Capture the cell that displays the provided text and extract its (x, y) central coordinate. 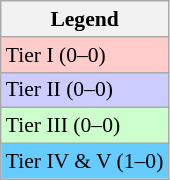
Tier I (0–0) (85, 55)
Tier II (0–0) (85, 90)
Tier III (0–0) (85, 126)
Legend (85, 19)
Tier IV & V (1–0) (85, 162)
